Identify which cell holds the provided text, then report its [X, Y] central coordinate. 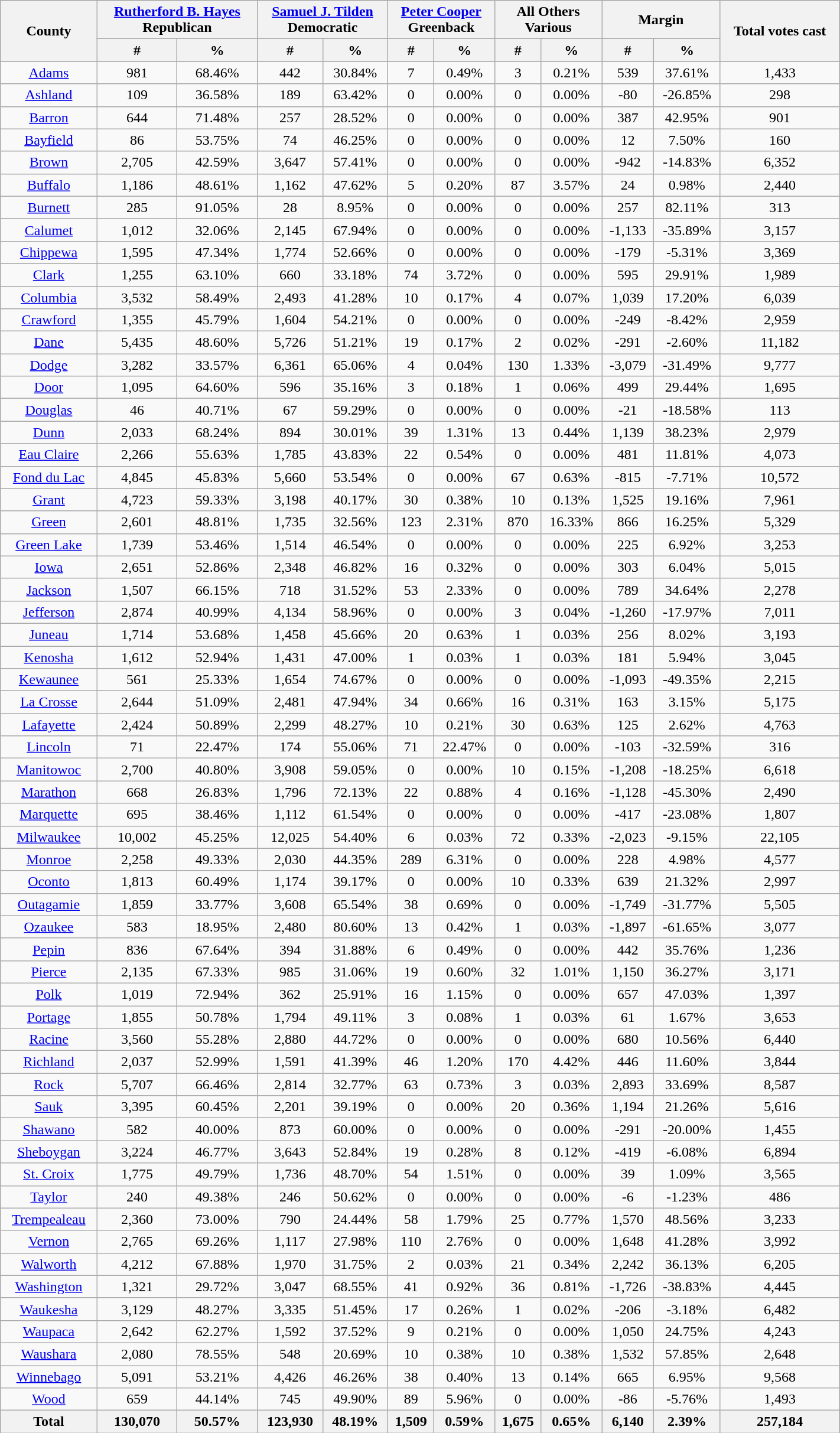
6.04% [687, 567]
718 [290, 590]
446 [628, 1062]
58.49% [217, 297]
0.13% [572, 500]
4,845 [137, 477]
5,505 [780, 904]
12 [628, 140]
1,532 [628, 1354]
33.57% [217, 365]
2,278 [780, 590]
Kenosha [48, 657]
596 [290, 387]
668 [137, 792]
6,039 [780, 297]
87 [517, 185]
130,070 [137, 1422]
-18.58% [687, 410]
52.86% [217, 567]
225 [628, 545]
59.29% [355, 410]
Monroe [48, 859]
21.26% [687, 1107]
Ozaukee [48, 927]
38.46% [217, 815]
-3,079 [628, 365]
Manitowoc [48, 770]
-9.15% [687, 837]
Rock [48, 1084]
-419 [628, 1152]
3,908 [290, 770]
1,112 [290, 815]
57.85% [687, 1354]
30.01% [355, 432]
-26.85% [687, 95]
3,171 [780, 972]
63 [411, 1084]
32.77% [355, 1084]
595 [628, 275]
1,654 [290, 680]
3,045 [780, 657]
499 [628, 387]
-1,897 [628, 927]
40.71% [217, 410]
Vernon [48, 1242]
639 [628, 882]
Lincoln [48, 747]
0.06% [572, 387]
256 [628, 634]
68.46% [217, 73]
Walworth [48, 1264]
2,648 [780, 1354]
Bayfield [48, 140]
-206 [628, 1309]
52.66% [355, 252]
2,493 [290, 297]
51.45% [355, 1309]
Buffalo [48, 185]
1,785 [290, 455]
0.73% [464, 1084]
-1,133 [628, 230]
51.21% [355, 343]
3,608 [290, 904]
49.79% [217, 1174]
46.54% [355, 545]
53 [411, 590]
61 [628, 1017]
46.26% [355, 1377]
0.66% [464, 702]
387 [628, 118]
894 [290, 432]
659 [137, 1399]
1.20% [464, 1062]
9,568 [780, 1377]
1,813 [137, 882]
6,482 [780, 1309]
Waushara [48, 1354]
35.76% [687, 949]
-1,093 [628, 680]
2,030 [290, 859]
County [48, 31]
44.14% [217, 1399]
3,077 [780, 927]
5 [411, 185]
65.06% [355, 365]
2,480 [290, 927]
6,205 [780, 1264]
3,565 [780, 1174]
0.54% [464, 455]
24.44% [355, 1219]
123,930 [290, 1422]
3,653 [780, 1017]
2,490 [780, 792]
Dodge [48, 365]
42.95% [687, 118]
18.95% [217, 927]
539 [628, 73]
39.17% [355, 882]
3.57% [572, 185]
-942 [628, 162]
Columbia [48, 297]
Dunn [48, 432]
6,361 [290, 365]
4.98% [687, 859]
33.69% [687, 1084]
52.94% [217, 657]
Wood [48, 1399]
66.46% [217, 1084]
Lafayette [48, 725]
Polk [48, 994]
Door [48, 387]
62.27% [217, 1331]
47.62% [355, 185]
35.16% [355, 387]
29.72% [217, 1287]
16.25% [687, 522]
3,193 [780, 634]
3.15% [687, 702]
-38.83% [687, 1287]
394 [290, 949]
Peter CooperGreenback [441, 20]
789 [628, 590]
1,859 [137, 904]
1,514 [290, 545]
Brown [48, 162]
8,587 [780, 1084]
45.25% [217, 837]
4,243 [780, 1331]
110 [411, 1242]
1,525 [628, 500]
313 [780, 207]
1,855 [137, 1017]
Sheboygan [48, 1152]
1,775 [137, 1174]
123 [411, 522]
67.88% [217, 1264]
Kewaunee [48, 680]
2,360 [137, 1219]
1,592 [290, 1331]
48.56% [687, 1219]
91.05% [217, 207]
50.78% [217, 1017]
-5.76% [687, 1399]
40.00% [217, 1129]
73.00% [217, 1219]
1,595 [137, 252]
25.91% [355, 994]
981 [137, 73]
54.40% [355, 837]
42.59% [217, 162]
0.60% [464, 972]
1.15% [464, 994]
1,431 [290, 657]
289 [411, 859]
Sauk [48, 1107]
5,015 [780, 567]
31.75% [355, 1264]
32.06% [217, 230]
-815 [628, 477]
0.40% [464, 1377]
486 [780, 1197]
3,282 [137, 365]
-417 [628, 815]
Iowa [48, 567]
67.64% [217, 949]
901 [780, 118]
0.77% [572, 1219]
1,735 [290, 522]
29.91% [687, 275]
50.57% [217, 1422]
5,091 [137, 1377]
-80 [628, 95]
Barron [48, 118]
0.59% [464, 1422]
80.60% [355, 927]
5,660 [290, 477]
24 [628, 185]
Total [48, 1422]
-1.23% [687, 1197]
1,321 [137, 1287]
3,369 [780, 252]
Chippewa [48, 252]
2,979 [780, 432]
67.94% [355, 230]
50.62% [355, 1197]
10,002 [137, 837]
53.54% [355, 477]
2,215 [780, 680]
Grant [48, 500]
49.11% [355, 1017]
2,135 [137, 972]
1,150 [628, 972]
1,774 [290, 252]
303 [628, 567]
-5.31% [687, 252]
4,763 [780, 725]
1,807 [780, 815]
2,959 [780, 320]
2,258 [137, 859]
240 [137, 1197]
86 [137, 140]
1,455 [780, 1129]
174 [290, 747]
163 [628, 702]
1,989 [780, 275]
130 [517, 365]
1,012 [137, 230]
33.77% [217, 904]
3,129 [137, 1309]
1,174 [290, 882]
644 [137, 118]
2,893 [628, 1084]
Crawford [48, 320]
69.26% [217, 1242]
59.05% [355, 770]
11.81% [687, 455]
55.06% [355, 747]
2,348 [290, 567]
1,095 [137, 387]
1,458 [290, 634]
6,140 [628, 1422]
58 [411, 1219]
-1,749 [628, 904]
48.19% [355, 1422]
72.13% [355, 792]
Jefferson [48, 612]
2,765 [137, 1242]
985 [290, 972]
2,814 [290, 1084]
Dane [48, 343]
5.94% [687, 657]
29.44% [687, 387]
2,874 [137, 612]
-49.35% [687, 680]
36.27% [687, 972]
1,570 [628, 1219]
2,242 [628, 1264]
Total votes cast [780, 31]
0.34% [572, 1264]
2.31% [464, 522]
-14.83% [687, 162]
246 [290, 1197]
Winnebago [48, 1377]
4,134 [290, 612]
Rutherford B. HayesRepublican [177, 20]
68.55% [355, 1287]
65.54% [355, 904]
1,433 [780, 73]
31.88% [355, 949]
-20.00% [687, 1129]
Jackson [48, 590]
4,577 [780, 859]
665 [628, 1377]
34 [411, 702]
63.10% [217, 275]
1,186 [137, 185]
Waukesha [48, 1309]
189 [290, 95]
-3.18% [687, 1309]
1.33% [572, 365]
3,992 [780, 1242]
Pepin [48, 949]
1,648 [628, 1242]
2,880 [290, 1040]
45.66% [355, 634]
46.77% [217, 1152]
25 [517, 1219]
561 [137, 680]
St. Croix [48, 1174]
4,073 [780, 455]
660 [290, 275]
170 [517, 1062]
Portage [48, 1017]
7,961 [780, 500]
57.41% [355, 162]
1,397 [780, 994]
4.42% [572, 1062]
Pierce [48, 972]
-61.65% [687, 927]
3,047 [290, 1287]
71.48% [217, 118]
25.33% [217, 680]
60.49% [217, 882]
657 [628, 994]
6,618 [780, 770]
37.61% [687, 73]
82.11% [687, 207]
33.18% [355, 275]
17.20% [687, 297]
1,970 [290, 1264]
3,157 [780, 230]
60.45% [217, 1107]
1,714 [137, 634]
89 [411, 1399]
44.72% [355, 1040]
1,194 [628, 1107]
44.35% [355, 859]
31.52% [355, 590]
2,424 [137, 725]
Samuel J. TildenDemocratic [323, 20]
12,025 [290, 837]
3,560 [137, 1040]
-6 [628, 1197]
0.15% [572, 770]
66.15% [217, 590]
50.89% [217, 725]
36.58% [217, 95]
Oconto [48, 882]
Douglas [48, 410]
113 [780, 410]
1,355 [137, 320]
49.33% [217, 859]
49.38% [217, 1197]
3,233 [780, 1219]
745 [290, 1399]
7,011 [780, 612]
22,105 [780, 837]
3,647 [290, 162]
72 [517, 837]
6,894 [780, 1152]
1,050 [628, 1331]
5,726 [290, 343]
Fond du Lac [48, 477]
55.63% [217, 455]
Margin [661, 20]
68.24% [217, 432]
866 [628, 522]
-1,260 [628, 612]
34.64% [687, 590]
52.99% [217, 1062]
55.28% [217, 1040]
67.33% [217, 972]
2,481 [290, 702]
61.54% [355, 815]
-35.89% [687, 230]
36 [517, 1287]
2,705 [137, 162]
24.75% [687, 1331]
6,352 [780, 162]
0.28% [464, 1152]
0.26% [464, 1309]
43.83% [355, 455]
-21 [628, 410]
160 [780, 140]
3,844 [780, 1062]
1,019 [137, 994]
-6.08% [687, 1152]
3,532 [137, 297]
8.02% [687, 634]
41 [411, 1287]
20.69% [355, 1354]
2,201 [290, 1107]
27.98% [355, 1242]
6,440 [780, 1040]
1,117 [290, 1242]
7 [411, 73]
32.56% [355, 522]
0.65% [572, 1422]
58.96% [355, 612]
1,162 [290, 185]
2.76% [464, 1242]
40.17% [355, 500]
Green Lake [48, 545]
0.08% [464, 1017]
481 [628, 455]
0.16% [572, 792]
0.18% [464, 387]
74.67% [355, 680]
47.34% [217, 252]
2,601 [137, 522]
53.68% [217, 634]
0.14% [572, 1377]
Washington [48, 1287]
181 [628, 657]
49.90% [355, 1399]
1.51% [464, 1174]
5,435 [137, 343]
47.00% [355, 657]
-45.30% [687, 792]
63.42% [355, 95]
2.33% [464, 590]
2.62% [687, 725]
-18.25% [687, 770]
0.12% [572, 1152]
48.60% [217, 343]
1,139 [628, 432]
0.92% [464, 1287]
40.80% [217, 770]
-17.97% [687, 612]
16.33% [572, 522]
125 [628, 725]
583 [137, 927]
48.70% [355, 1174]
0.20% [464, 185]
5,616 [780, 1107]
0.69% [464, 904]
5,175 [780, 702]
Racine [48, 1040]
Calumet [48, 230]
-2,023 [628, 837]
-103 [628, 747]
1.67% [687, 1017]
2,700 [137, 770]
285 [137, 207]
21.32% [687, 882]
228 [628, 859]
680 [628, 1040]
64.60% [217, 387]
48.81% [217, 522]
1,675 [517, 1422]
-32.59% [687, 747]
-1,208 [628, 770]
Trempealeau [48, 1219]
-2.60% [687, 343]
1.31% [464, 432]
Marquette [48, 815]
1,736 [290, 1174]
0.32% [464, 567]
59.33% [217, 500]
54 [411, 1174]
6.31% [464, 859]
0.44% [572, 432]
-1,726 [628, 1287]
1,507 [137, 590]
31.06% [355, 972]
836 [137, 949]
-179 [628, 252]
1,695 [780, 387]
10,572 [780, 477]
-86 [628, 1399]
11.60% [687, 1062]
9 [411, 1331]
1,493 [780, 1399]
Shawano [48, 1129]
1.01% [572, 972]
1,604 [290, 320]
10.56% [687, 1040]
All OthersVarious [548, 20]
0.31% [572, 702]
48.61% [217, 185]
36.13% [687, 1264]
72.94% [217, 994]
2,440 [780, 185]
51.09% [217, 702]
Green [48, 522]
1,591 [290, 1062]
3.72% [464, 275]
45.83% [217, 477]
52.84% [355, 1152]
870 [517, 522]
Clark [48, 275]
257,184 [780, 1422]
4,426 [290, 1377]
8 [517, 1152]
2,642 [137, 1331]
Burnett [48, 207]
2,299 [290, 725]
0.98% [687, 185]
19.16% [687, 500]
28 [290, 207]
2,080 [137, 1354]
1,236 [780, 949]
Milwaukee [48, 837]
39.19% [355, 1107]
47.94% [355, 702]
7.50% [687, 140]
1.79% [464, 1219]
1,796 [290, 792]
0.81% [572, 1287]
-7.71% [687, 477]
2,651 [137, 567]
8.95% [355, 207]
3,335 [290, 1309]
790 [290, 1219]
Juneau [48, 634]
21 [517, 1264]
1,739 [137, 545]
4,212 [137, 1264]
362 [290, 994]
-23.08% [687, 815]
5,329 [780, 522]
6.95% [687, 1377]
4,723 [137, 500]
3,224 [137, 1152]
11,182 [780, 343]
Richland [48, 1062]
109 [137, 95]
4,445 [780, 1287]
53.46% [217, 545]
47.03% [687, 994]
873 [290, 1129]
2,145 [290, 230]
1,612 [137, 657]
5.96% [464, 1399]
30.84% [355, 73]
Eau Claire [48, 455]
1.09% [687, 1174]
45.79% [217, 320]
316 [780, 747]
0.36% [572, 1107]
3,643 [290, 1152]
2,037 [137, 1062]
Outagamie [48, 904]
53.75% [217, 140]
Ashland [48, 95]
Marathon [48, 792]
-31.77% [687, 904]
6.92% [687, 545]
1,255 [137, 275]
1,509 [411, 1422]
695 [137, 815]
2,266 [137, 455]
La Crosse [48, 702]
3,198 [290, 500]
53.21% [217, 1377]
Adams [48, 73]
46.25% [355, 140]
582 [137, 1129]
0.88% [464, 792]
9,777 [780, 365]
-31.49% [687, 365]
78.55% [217, 1354]
-249 [628, 320]
1,039 [628, 297]
37.52% [355, 1331]
26.83% [217, 792]
3,395 [137, 1107]
2,033 [137, 432]
298 [780, 95]
32 [517, 972]
54.21% [355, 320]
28.52% [355, 118]
40.99% [217, 612]
17 [411, 1309]
38.23% [687, 432]
2,997 [780, 882]
3,253 [780, 545]
41.39% [355, 1062]
60.00% [355, 1129]
2.39% [687, 1422]
Taylor [48, 1197]
46.82% [355, 567]
5,707 [137, 1084]
Waupaca [48, 1331]
0.07% [572, 297]
0.42% [464, 927]
1,794 [290, 1017]
2,644 [137, 702]
548 [290, 1354]
-1,128 [628, 792]
-8.42% [687, 320]
